Return (x, y) of the center of cell containing provided text 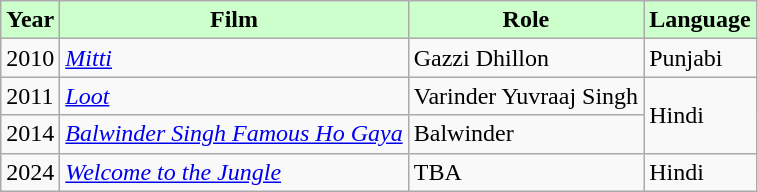
Role (526, 20)
Film (234, 20)
Language (700, 20)
2011 (30, 96)
Punjabi (700, 58)
2014 (30, 134)
Balwinder Singh Famous Ho Gaya (234, 134)
2024 (30, 172)
Mitti (234, 58)
2010 (30, 58)
Loot (234, 96)
Year (30, 20)
Balwinder (526, 134)
Gazzi Dhillon (526, 58)
TBA (526, 172)
Welcome to the Jungle (234, 172)
Varinder Yuvraaj Singh (526, 96)
